Return [X, Y] of the center of cell containing provided text 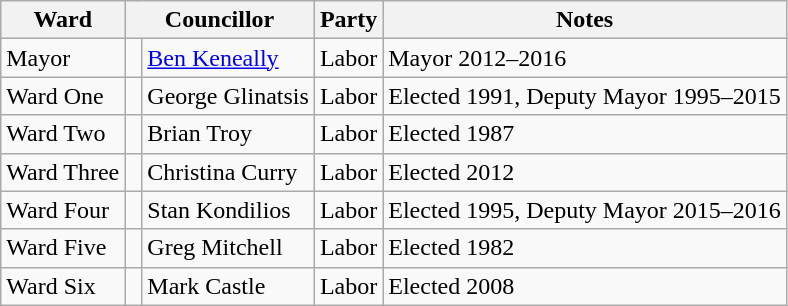
Ward Three [63, 172]
Mayor [63, 58]
Notes [585, 20]
Elected 1987 [585, 134]
Elected 2008 [585, 286]
Christina Curry [228, 172]
Elected 2012 [585, 172]
Councillor [220, 20]
Mark Castle [228, 286]
Ward Five [63, 248]
George Glinatsis [228, 96]
Greg Mitchell [228, 248]
Stan Kondilios [228, 210]
Brian Troy [228, 134]
Ward [63, 20]
Mayor 2012–2016 [585, 58]
Elected 1991, Deputy Mayor 1995–2015 [585, 96]
Elected 1982 [585, 248]
Ward One [63, 96]
Ward Two [63, 134]
Elected 1995, Deputy Mayor 2015–2016 [585, 210]
Ben Keneally [228, 58]
Party [348, 20]
Ward Four [63, 210]
Ward Six [63, 286]
